Pinpoint the cell where the given text exists, returning its [X, Y] midpoint coordinate. 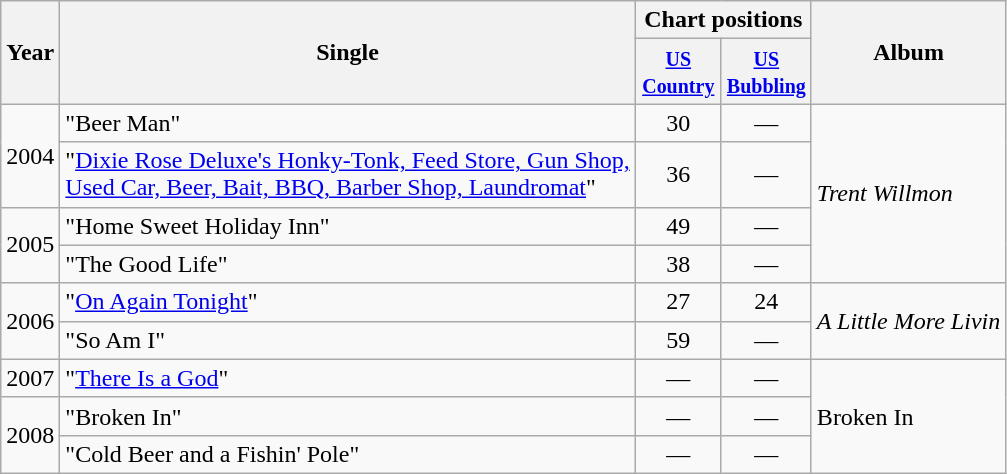
"Cold Beer and a Fishin' Pole" [348, 454]
US Country [678, 72]
2005 [30, 245]
"So Am I" [348, 340]
Album [908, 52]
30 [678, 123]
"The Good Life" [348, 264]
24 [766, 302]
"Dixie Rose Deluxe's Honky-Tonk, Feed Store, Gun Shop,Used Car, Beer, Bait, BBQ, Barber Shop, Laundromat" [348, 174]
"On Again Tonight" [348, 302]
38 [678, 264]
"Home Sweet Holiday Inn" [348, 226]
2004 [30, 156]
"Broken In" [348, 416]
Trent Willmon [908, 194]
27 [678, 302]
"There Is a God" [348, 378]
2006 [30, 321]
Chart positions [723, 20]
36 [678, 174]
49 [678, 226]
US Bubbling [766, 72]
2008 [30, 435]
Broken In [908, 416]
"Beer Man" [348, 123]
Single [348, 52]
A Little More Livin [908, 321]
Year [30, 52]
59 [678, 340]
2007 [30, 378]
